Provide the (X, Y) coordinate of the cell's center where the given text is located.  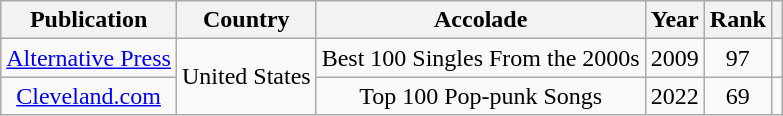
United States (246, 77)
2022 (674, 96)
2009 (674, 58)
Alternative Press (89, 58)
69 (738, 96)
Cleveland.com (89, 96)
Rank (738, 20)
Country (246, 20)
Accolade (480, 20)
97 (738, 58)
Year (674, 20)
Top 100 Pop-punk Songs (480, 96)
Publication (89, 20)
Best 100 Singles From the 2000s (480, 58)
